Locate the cell with the specified text and output its [X, Y] center coordinate. 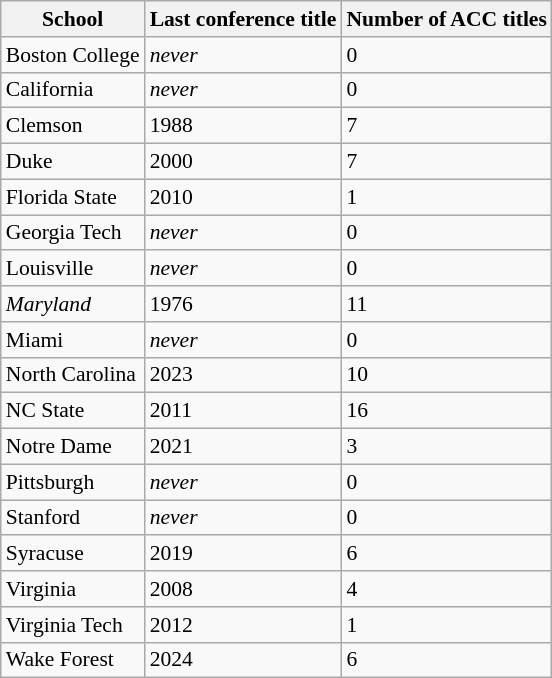
16 [446, 411]
California [73, 90]
Duke [73, 162]
2010 [244, 197]
4 [446, 589]
10 [446, 375]
2021 [244, 447]
Virginia Tech [73, 625]
Louisville [73, 269]
Boston College [73, 55]
11 [446, 304]
1976 [244, 304]
Notre Dame [73, 447]
Georgia Tech [73, 233]
1988 [244, 126]
Pittsburgh [73, 482]
Maryland [73, 304]
2023 [244, 375]
Number of ACC titles [446, 19]
2011 [244, 411]
Stanford [73, 518]
3 [446, 447]
Syracuse [73, 554]
2000 [244, 162]
2008 [244, 589]
Clemson [73, 126]
Wake Forest [73, 660]
Virginia [73, 589]
2019 [244, 554]
School [73, 19]
Miami [73, 340]
2024 [244, 660]
Florida State [73, 197]
North Carolina [73, 375]
Last conference title [244, 19]
NC State [73, 411]
2012 [244, 625]
